From the cell containing the given text, extract its center point as [X, Y] coordinate. 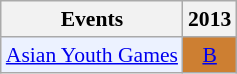
2013 [210, 19]
B [210, 55]
Asian Youth Games [92, 55]
Events [92, 19]
